Return [X, Y] of the center of cell containing provided text 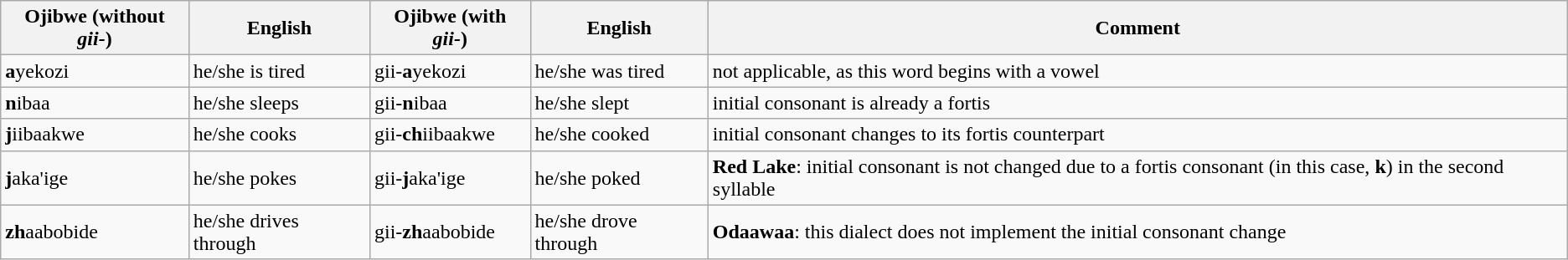
initial consonant is already a fortis [1137, 103]
he/she cooks [279, 135]
Ojibwe (with gii-) [450, 28]
gii-ayekozi [450, 71]
Red Lake: initial consonant is not changed due to a fortis consonant (in this case, k) in the second syllable [1137, 177]
he/she pokes [279, 177]
he/she slept [619, 103]
gii-chiibaakwe [450, 135]
gii-jaka'ige [450, 177]
he/she drove through [619, 232]
zhaabobide [95, 232]
not applicable, as this word begins with a vowel [1137, 71]
gii-zhaabobide [450, 232]
jiibaakwe [95, 135]
Odaawaa: this dialect does not implement the initial consonant change [1137, 232]
ayekozi [95, 71]
he/she is tired [279, 71]
Ojibwe (without gii-) [95, 28]
he/she poked [619, 177]
Comment [1137, 28]
jaka'ige [95, 177]
nibaa [95, 103]
he/she was tired [619, 71]
initial consonant changes to its fortis counterpart [1137, 135]
he/she sleeps [279, 103]
gii-nibaa [450, 103]
he/she drives through [279, 232]
he/she cooked [619, 135]
